Capture the cell that displays the provided text and extract its [X, Y] central coordinate. 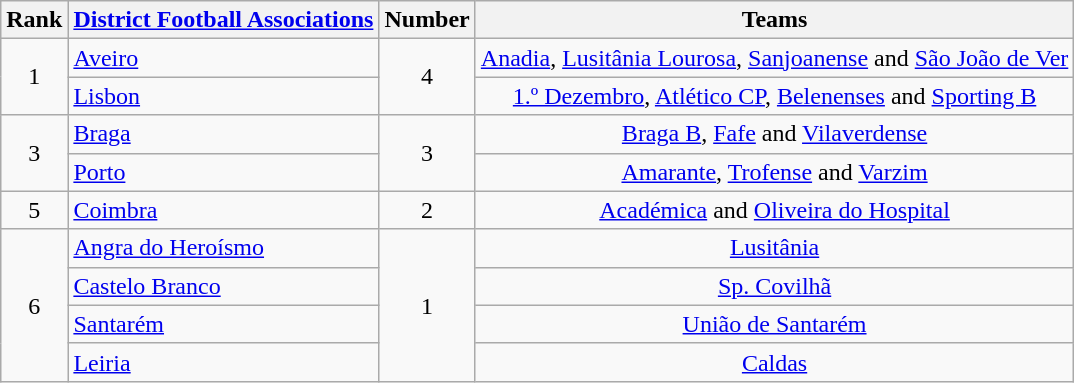
Santarém [224, 324]
Braga B, Fafe and Vilaverdense [774, 134]
District Football Associations [224, 20]
Castelo Branco [224, 286]
Leiria [224, 362]
Coimbra [224, 210]
Rank [34, 20]
Porto [224, 172]
Aveiro [224, 58]
2 [427, 210]
1.º Dezembro, Atlético CP, Belenenses and Sporting B [774, 96]
Sp. Covilhã [774, 286]
Académica and Oliveira do Hospital [774, 210]
5 [34, 210]
4 [427, 77]
Number [427, 20]
6 [34, 305]
Lusitânia [774, 248]
Anadia, Lusitânia Lourosa, Sanjoanense and São João de Ver [774, 58]
Caldas [774, 362]
Angra do Heroísmo [224, 248]
União de Santarém [774, 324]
Teams [774, 20]
Amarante, Trofense and Varzim [774, 172]
Braga [224, 134]
Lisbon [224, 96]
